Capture the cell that displays the provided text and extract its [X, Y] central coordinate. 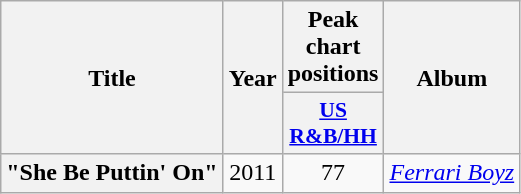
Peak chart positions [333, 47]
Title [112, 78]
USR&B/HH [333, 124]
Ferrari Boyz [452, 173]
77 [333, 173]
"She Be Puttin' On" [112, 173]
Album [452, 78]
2011 [252, 173]
Year [252, 78]
